Pinpoint the cell where the given text exists, returning its (X, Y) midpoint coordinate. 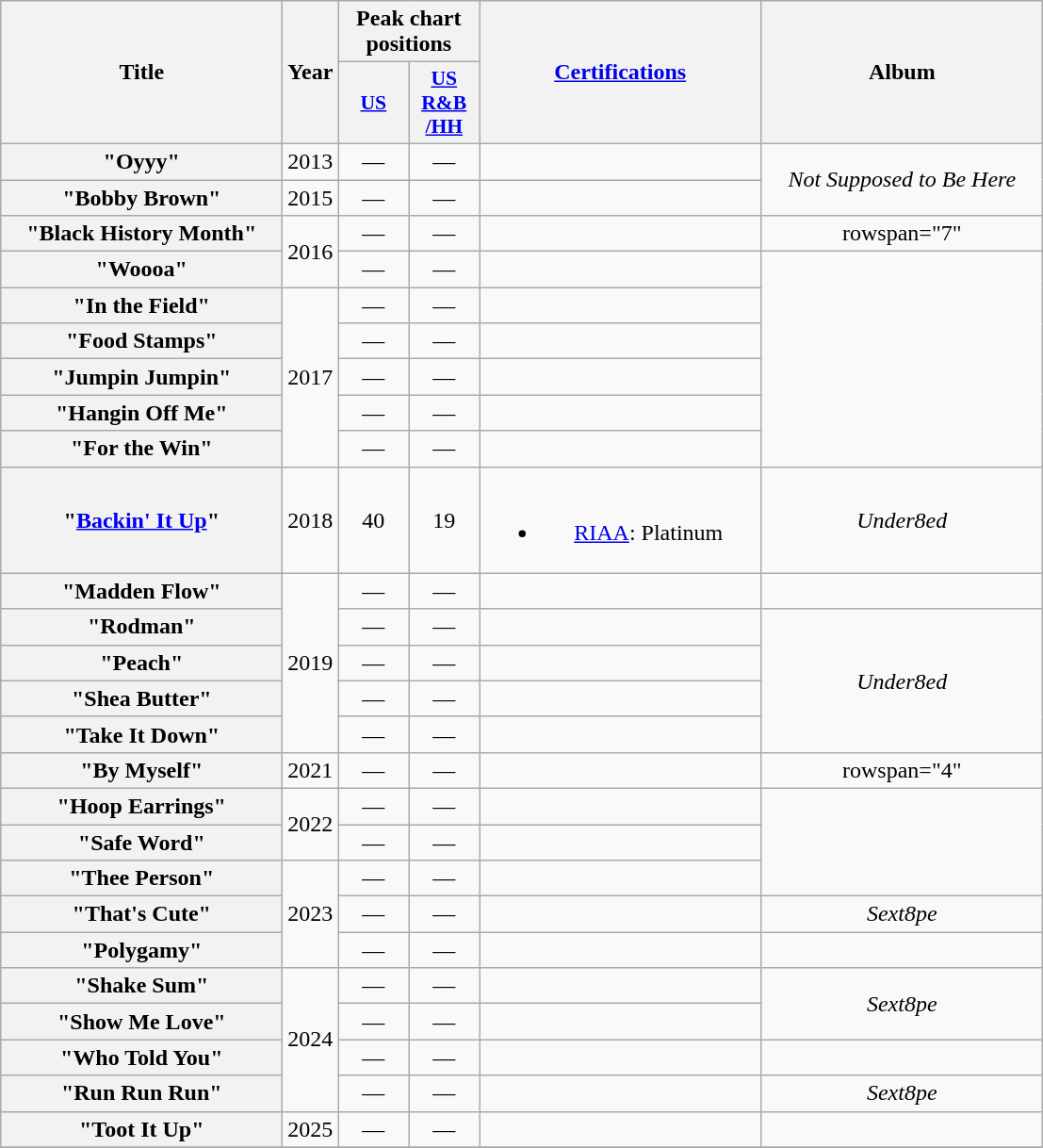
"In the Field" (141, 305)
2018 (311, 520)
"Black History Month" (141, 234)
"Peach" (141, 663)
Title (141, 73)
"Shake Sum" (141, 986)
2016 (311, 252)
"Show Me Love" (141, 1022)
"Take It Down" (141, 734)
40 (373, 520)
"Woooa" (141, 270)
"Rodman" (141, 627)
"Oyyy" (141, 161)
"That's Cute" (141, 914)
2022 (311, 824)
2021 (311, 770)
2023 (311, 914)
USR&B/HH (445, 104)
Album (903, 73)
"Madden Flow" (141, 591)
2017 (311, 377)
Certifications (620, 73)
rowspan="7" (903, 234)
19 (445, 520)
rowspan="4" (903, 770)
"Shea Butter" (141, 698)
"Hangin Off Me" (141, 413)
"Polygamy" (141, 950)
"Toot It Up" (141, 1129)
"Safe Word" (141, 842)
"Food Stamps" (141, 341)
Year (311, 73)
2019 (311, 663)
"Thee Person" (141, 878)
"By Myself" (141, 770)
"Jumpin Jumpin" (141, 377)
2024 (311, 1040)
2025 (311, 1129)
US (373, 104)
Peak chart positions (409, 32)
"Hoop Earrings" (141, 806)
2015 (311, 197)
2013 (311, 161)
"Run Run Run" (141, 1093)
Not Supposed to Be Here (903, 179)
"Who Told You" (141, 1058)
"Bobby Brown" (141, 197)
"For the Win" (141, 449)
"Backin' It Up" (141, 520)
RIAA: Platinum (620, 520)
